Detect which cell encompasses the target text, then output its (X, Y) center coordinate. 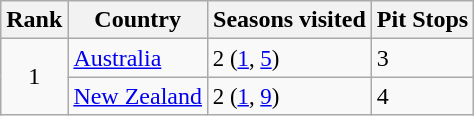
2 (1, 5) (290, 58)
2 (1, 9) (290, 96)
1 (34, 77)
Australia (138, 58)
3 (422, 58)
Seasons visited (290, 20)
4 (422, 96)
Pit Stops (422, 20)
Country (138, 20)
New Zealand (138, 96)
Rank (34, 20)
